For the text-containing cell, return its midpoint in (X, Y) coordinate format. 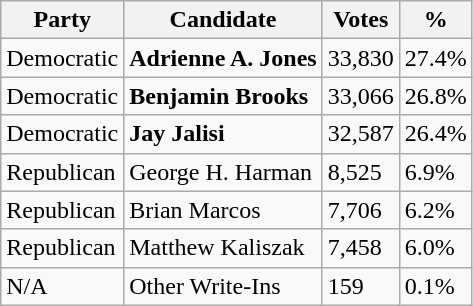
8,525 (360, 172)
0.1% (436, 286)
26.8% (436, 96)
33,066 (360, 96)
Matthew Kaliszak (223, 248)
Adrienne A. Jones (223, 58)
N/A (62, 286)
Votes (360, 20)
Other Write-Ins (223, 286)
Candidate (223, 20)
33,830 (360, 58)
27.4% (436, 58)
Benjamin Brooks (223, 96)
Brian Marcos (223, 210)
6.9% (436, 172)
% (436, 20)
26.4% (436, 134)
Jay Jalisi (223, 134)
6.0% (436, 248)
George H. Harman (223, 172)
32,587 (360, 134)
Party (62, 20)
159 (360, 286)
7,706 (360, 210)
6.2% (436, 210)
7,458 (360, 248)
